Provide the (X, Y) coordinate of the cell's center where the given text is located.  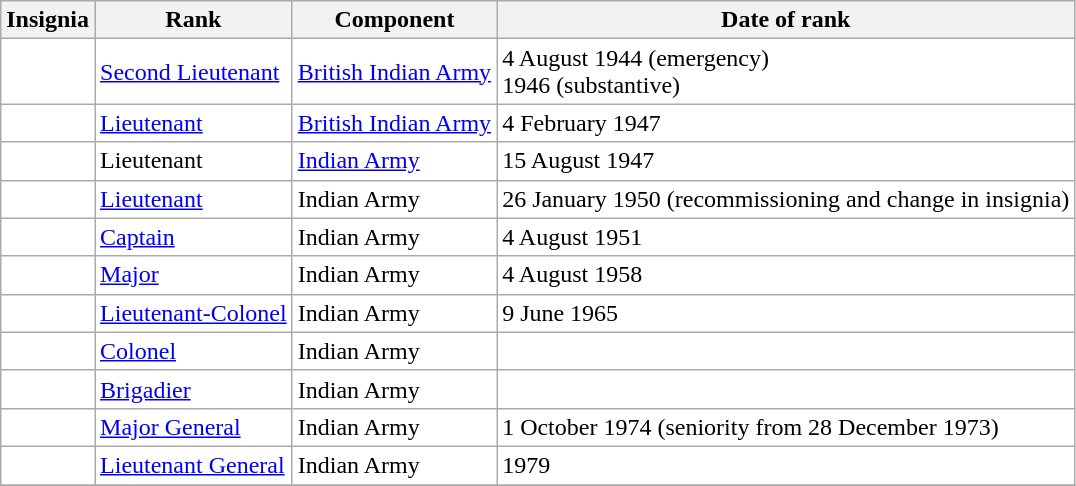
Lieutenant General (194, 465)
Date of rank (786, 20)
Major (194, 275)
Component (394, 20)
4 February 1947 (786, 123)
15 August 1947 (786, 161)
26 January 1950 (recommissioning and change in insignia) (786, 199)
Brigadier (194, 389)
Second Lieutenant (194, 72)
1 October 1974 (seniority from 28 December 1973) (786, 427)
1979 (786, 465)
4 August 1958 (786, 275)
Colonel (194, 351)
Captain (194, 237)
9 June 1965 (786, 313)
Insignia (48, 20)
Rank (194, 20)
Lieutenant-Colonel (194, 313)
Major General (194, 427)
4 August 1944 (emergency)1946 (substantive) (786, 72)
4 August 1951 (786, 237)
